Capture the cell that displays the provided text and extract its (x, y) central coordinate. 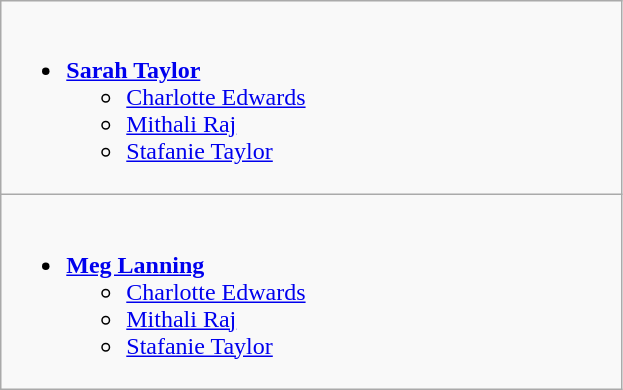
Sarah Taylor Charlotte Edwards Mithali Raj Stafanie Taylor (312, 98)
Meg Lanning Charlotte Edwards Mithali Raj Stafanie Taylor (312, 292)
